Extract the [X, Y] coordinate from the center of the cell holding the provided text.  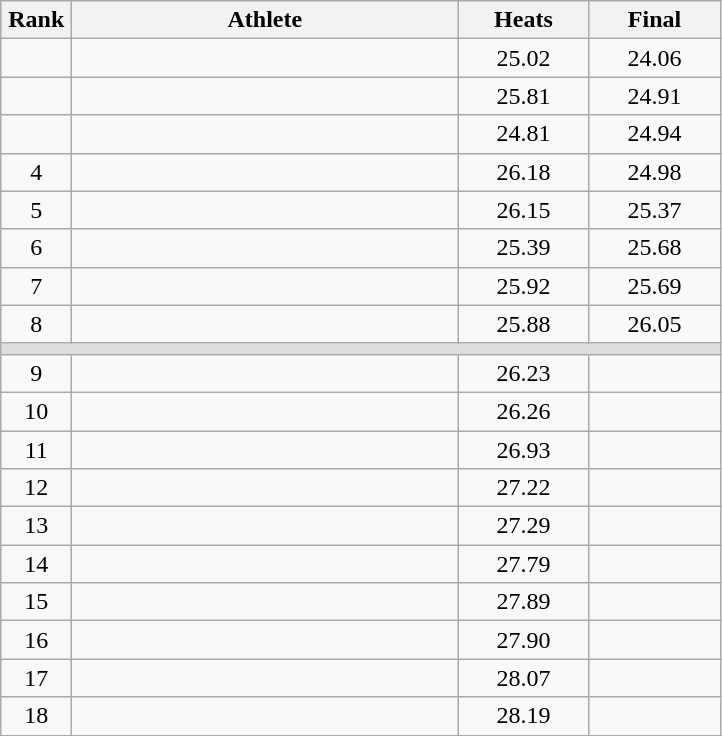
Athlete [265, 20]
25.37 [654, 210]
27.89 [524, 602]
10 [36, 411]
25.69 [654, 286]
Final [654, 20]
25.68 [654, 248]
9 [36, 373]
25.81 [524, 96]
26.26 [524, 411]
25.02 [524, 58]
24.94 [654, 134]
4 [36, 172]
Heats [524, 20]
24.06 [654, 58]
15 [36, 602]
26.18 [524, 172]
11 [36, 449]
14 [36, 564]
27.22 [524, 488]
24.81 [524, 134]
12 [36, 488]
6 [36, 248]
24.98 [654, 172]
27.79 [524, 564]
26.93 [524, 449]
25.92 [524, 286]
27.29 [524, 526]
17 [36, 678]
25.88 [524, 324]
7 [36, 286]
13 [36, 526]
26.23 [524, 373]
24.91 [654, 96]
28.19 [524, 716]
26.05 [654, 324]
Rank [36, 20]
16 [36, 640]
8 [36, 324]
27.90 [524, 640]
18 [36, 716]
26.15 [524, 210]
5 [36, 210]
25.39 [524, 248]
28.07 [524, 678]
